Determine the [X, Y] coordinate at the center of the cell enclosing the given text.  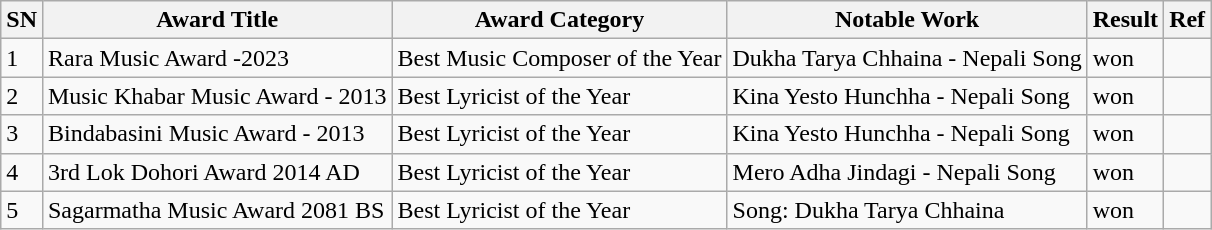
Song: Dukha Tarya Chhaina [907, 210]
Bindabasini Music Award - 2013 [216, 134]
Music Khabar Music Award - 2013 [216, 96]
Mero Adha Jindagi - Nepali Song [907, 172]
3 [22, 134]
Rara Music Award -2023 [216, 58]
Result [1125, 20]
Ref [1188, 20]
3rd Lok Dohori Award 2014 AD [216, 172]
Sagarmatha Music Award 2081 BS [216, 210]
Award Title [216, 20]
2 [22, 96]
1 [22, 58]
Notable Work [907, 20]
4 [22, 172]
SN [22, 20]
Award Category [560, 20]
Best Music Composer of the Year [560, 58]
Dukha Tarya Chhaina - Nepali Song [907, 58]
5 [22, 210]
